Detect which cell encompasses the target text, then output its (x, y) center coordinate. 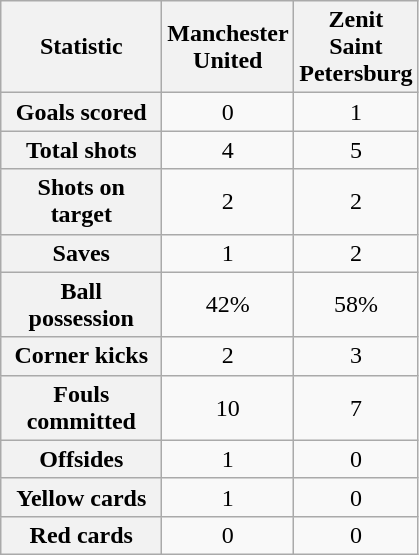
Corner kicks (82, 356)
42% (228, 304)
Ball possession (82, 304)
Fouls committed (82, 408)
Goals scored (82, 112)
Offsides (82, 459)
Total shots (82, 150)
Yellow cards (82, 497)
Zenit Saint Petersburg (356, 47)
Saves (82, 253)
Statistic (82, 47)
58% (356, 304)
Shots on target (82, 202)
3 (356, 356)
10 (228, 408)
5 (356, 150)
Manchester United (228, 47)
7 (356, 408)
Red cards (82, 535)
4 (228, 150)
